Identify which cell holds the provided text, then report its [x, y] central coordinate. 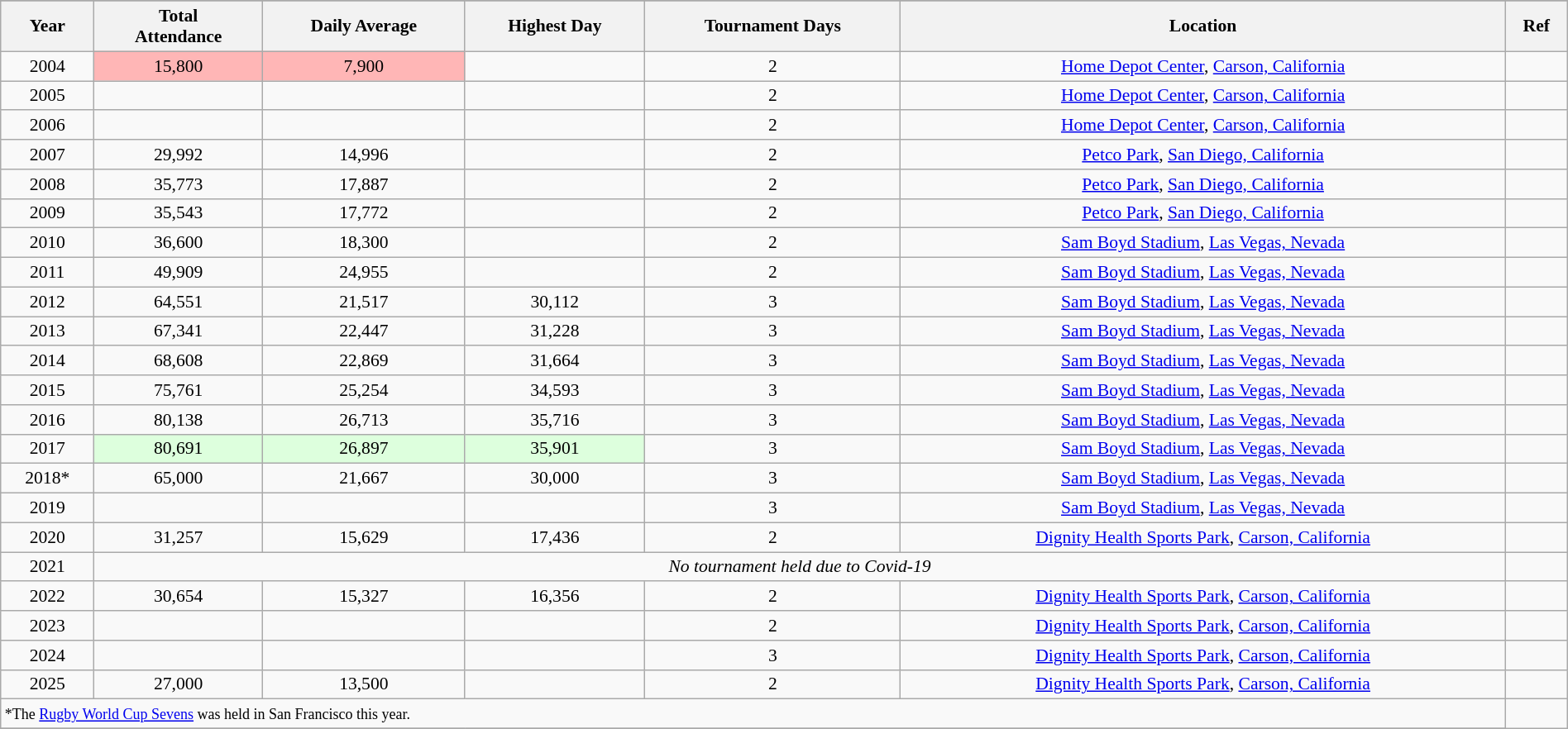
16,356 [555, 597]
2012 [48, 302]
2007 [48, 155]
No tournament held due to Covid-19 [801, 567]
2024 [48, 655]
Year [48, 26]
2022 [48, 597]
35,901 [555, 449]
30,654 [179, 597]
Daily Average [364, 26]
Total Attendance [179, 26]
80,138 [179, 420]
2020 [48, 537]
64,551 [179, 302]
15,327 [364, 597]
30,112 [555, 302]
17,436 [555, 537]
68,608 [179, 361]
2014 [48, 361]
13,500 [364, 684]
26,897 [364, 449]
Tournament Days [772, 26]
36,600 [179, 243]
2018* [48, 479]
31,664 [555, 361]
15,800 [179, 66]
35,543 [179, 213]
2016 [48, 420]
Location [1202, 26]
2013 [48, 331]
15,629 [364, 537]
22,869 [364, 361]
67,341 [179, 331]
24,955 [364, 273]
25,254 [364, 390]
21,517 [364, 302]
Highest Day [555, 26]
2017 [48, 449]
2011 [48, 273]
2021 [48, 567]
31,228 [555, 331]
18,300 [364, 243]
*The Rugby World Cup Sevens was held in San Francisco this year. [753, 714]
2005 [48, 96]
34,593 [555, 390]
21,667 [364, 479]
17,887 [364, 184]
2006 [48, 126]
30,000 [555, 479]
2009 [48, 213]
14,996 [364, 155]
80,691 [179, 449]
2004 [48, 66]
26,713 [364, 420]
7,900 [364, 66]
22,447 [364, 331]
49,909 [179, 273]
2019 [48, 508]
65,000 [179, 479]
Ref [1537, 26]
2025 [48, 684]
2010 [48, 243]
31,257 [179, 537]
17,772 [364, 213]
35,773 [179, 184]
75,761 [179, 390]
27,000 [179, 684]
35,716 [555, 420]
2008 [48, 184]
29,992 [179, 155]
2015 [48, 390]
2023 [48, 626]
